Scan for the cell matching the given text and deliver its (X, Y) coordinate at center. 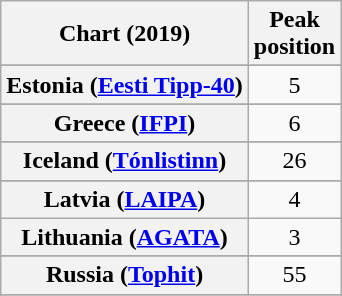
Greece (IFPI) (125, 123)
Chart (2019) (125, 34)
Peakposition (294, 34)
4 (294, 199)
Latvia (LAIPA) (125, 199)
Lithuania (AGATA) (125, 237)
5 (294, 85)
26 (294, 161)
Iceland (Tónlistinn) (125, 161)
Estonia (Eesti Tipp-40) (125, 85)
55 (294, 275)
3 (294, 237)
6 (294, 123)
Russia (Tophit) (125, 275)
